Find where the given text appears and provide that cell's center as [x, y] coordinate. 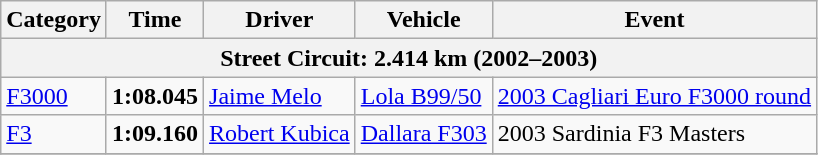
Category [54, 20]
2003 Sardinia F3 Masters [654, 134]
Vehicle [424, 20]
Event [654, 20]
F3000 [54, 96]
Time [154, 20]
1:09.160 [154, 134]
1:08.045 [154, 96]
Dallara F303 [424, 134]
Street Circuit: 2.414 km (2002–2003) [409, 58]
Lola B99/50 [424, 96]
Robert Kubica [280, 134]
Driver [280, 20]
F3 [54, 134]
Jaime Melo [280, 96]
2003 Cagliari Euro F3000 round [654, 96]
